Determine the (x, y) coordinate at the center of the cell enclosing the given text.  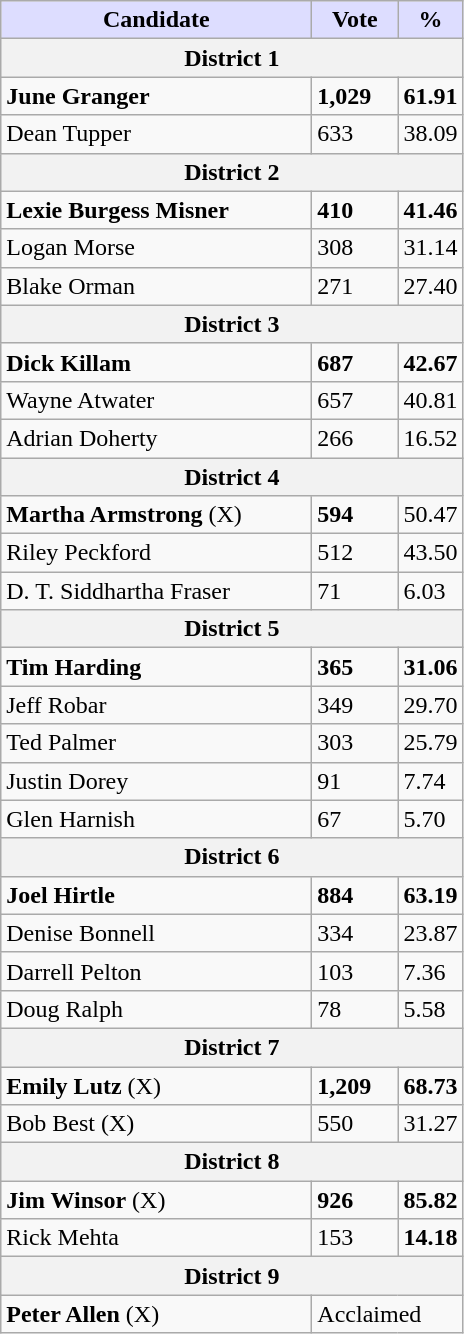
Martha Armstrong (X) (156, 515)
43.50 (430, 553)
271 (355, 286)
303 (355, 743)
D. T. Siddhartha Fraser (156, 591)
23.87 (430, 933)
27.40 (430, 286)
1,209 (355, 1085)
Justin Dorey (156, 781)
16.52 (430, 438)
633 (355, 134)
410 (355, 210)
91 (355, 781)
63.19 (430, 895)
78 (355, 1009)
Darrell Pelton (156, 971)
103 (355, 971)
Logan Morse (156, 248)
District 1 (232, 58)
266 (355, 438)
District 3 (232, 324)
68.73 (430, 1085)
38.09 (430, 134)
Acclaimed (388, 1314)
Vote (355, 20)
550 (355, 1124)
41.46 (430, 210)
Wayne Atwater (156, 400)
District 4 (232, 477)
29.70 (430, 705)
Joel Hirtle (156, 895)
61.91 (430, 96)
71 (355, 591)
Rick Mehta (156, 1238)
Emily Lutz (X) (156, 1085)
Riley Peckford (156, 553)
926 (355, 1200)
40.81 (430, 400)
1,029 (355, 96)
5.58 (430, 1009)
31.14 (430, 248)
349 (355, 705)
Doug Ralph (156, 1009)
Ted Palmer (156, 743)
85.82 (430, 1200)
6.03 (430, 591)
Jeff Robar (156, 705)
25.79 (430, 743)
Tim Harding (156, 667)
884 (355, 895)
June Granger (156, 96)
Dick Killam (156, 362)
Peter Allen (X) (156, 1314)
67 (355, 819)
42.67 (430, 362)
Adrian Doherty (156, 438)
District 8 (232, 1162)
31.27 (430, 1124)
Bob Best (X) (156, 1124)
Jim Winsor (X) (156, 1200)
14.18 (430, 1238)
District 6 (232, 857)
50.47 (430, 515)
365 (355, 667)
687 (355, 362)
District 2 (232, 172)
% (430, 20)
308 (355, 248)
657 (355, 400)
5.70 (430, 819)
Glen Harnish (156, 819)
Denise Bonnell (156, 933)
7.36 (430, 971)
District 9 (232, 1276)
7.74 (430, 781)
153 (355, 1238)
Blake Orman (156, 286)
Dean Tupper (156, 134)
31.06 (430, 667)
Candidate (156, 20)
512 (355, 553)
Lexie Burgess Misner (156, 210)
594 (355, 515)
District 5 (232, 629)
District 7 (232, 1047)
334 (355, 933)
